Capture the cell that displays the provided text and extract its (x, y) central coordinate. 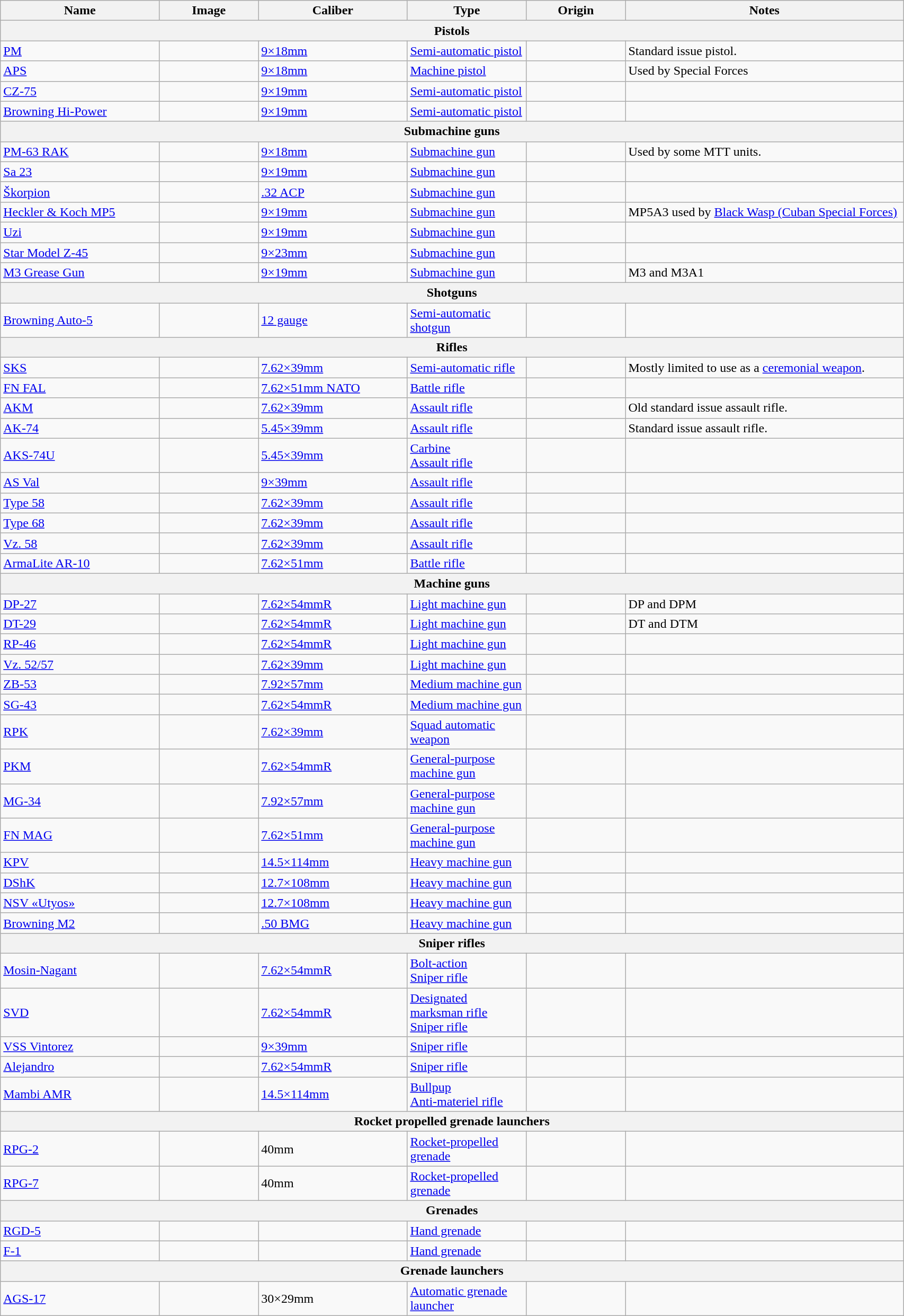
Rocket propelled grenade launchers (452, 1122)
AKM (80, 408)
.32 ACP (333, 192)
SG-43 (80, 705)
Semi-automatic rifle (467, 368)
Bolt-actionSniper rifle (467, 971)
RPG-2 (80, 1149)
Vz. 58 (80, 543)
Uzi (80, 232)
Type (467, 11)
DT and DTM (765, 624)
BullpupAnti-materiel rifle (467, 1095)
Image (209, 11)
FN MAG (80, 835)
Star Model Z-45 (80, 253)
Origin (576, 11)
CZ-75 (80, 91)
M3 Grease Gun (80, 273)
Sniper rifles (452, 943)
ArmaLite AR-10 (80, 563)
Rifles (452, 348)
CarbineAssault rifle (467, 456)
Pistols (452, 31)
7.62×51mm NATO (333, 388)
ZB-53 (80, 684)
9×23mm (333, 253)
Alejandro (80, 1067)
Shotguns (452, 293)
VSS Vintorez (80, 1047)
Designated marksman rifleSniper rifle (467, 1012)
AS Val (80, 483)
SVD (80, 1012)
.50 BMG (333, 923)
RP-46 (80, 644)
Name (80, 11)
Grenade launchers (452, 1271)
Škorpion (80, 192)
Semi-automatic shotgun (467, 320)
DShK (80, 883)
AK-74 (80, 428)
Browning Hi-Power (80, 111)
Used by some MTT units. (765, 152)
DP and DPM (765, 603)
Used by Special Forces (765, 71)
FN FAL (80, 388)
SKS (80, 368)
KPV (80, 862)
Caliber (333, 11)
RPG-7 (80, 1184)
RPK (80, 732)
Sa 23 (80, 172)
Mosin-Nagant (80, 971)
Vz. 52/57 (80, 664)
Browning Auto-5 (80, 320)
30×29mm (333, 1298)
Notes (765, 11)
Machine guns (452, 583)
Mostly limited to use as a ceremonial weapon. (765, 368)
Grenades (452, 1211)
MG-34 (80, 801)
PKM (80, 766)
MP5A3 used by Black Wasp (Cuban Special Forces) (765, 212)
Type 68 (80, 523)
Squad automatic weapon (467, 732)
PM (80, 51)
APS (80, 71)
Mambi AMR (80, 1095)
RGD-5 (80, 1231)
DT-29 (80, 624)
AKS-74U (80, 456)
Old standard issue assault rifle. (765, 408)
DP-27 (80, 603)
Automatic grenade launcher (467, 1298)
Machine pistol (467, 71)
F-1 (80, 1251)
Standard issue pistol. (765, 51)
Type 58 (80, 503)
NSV «Utyos» (80, 903)
Submachine guns (452, 131)
12 gauge (333, 320)
Heckler & Koch MP5 (80, 212)
M3 and M3A1 (765, 273)
Standard issue assault rifle. (765, 428)
PM-63 RAK (80, 152)
AGS-17 (80, 1298)
Browning M2 (80, 923)
